Extract the [X, Y] coordinate from the center of the cell holding the provided text.  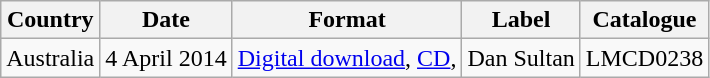
Digital download, CD, [347, 58]
Dan Sultan [521, 58]
LMCD0238 [644, 58]
Catalogue [644, 20]
Format [347, 20]
4 April 2014 [166, 58]
Date [166, 20]
Label [521, 20]
Country [50, 20]
Australia [50, 58]
